Output the [X, Y] coordinate of the center of the cell containing the given text.  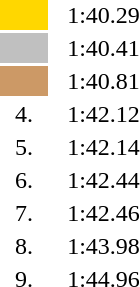
4. [24, 114]
6. [24, 180]
8. [24, 246]
5. [24, 147]
7. [24, 213]
